Pinpoint the cell where the given text exists, returning its [X, Y] midpoint coordinate. 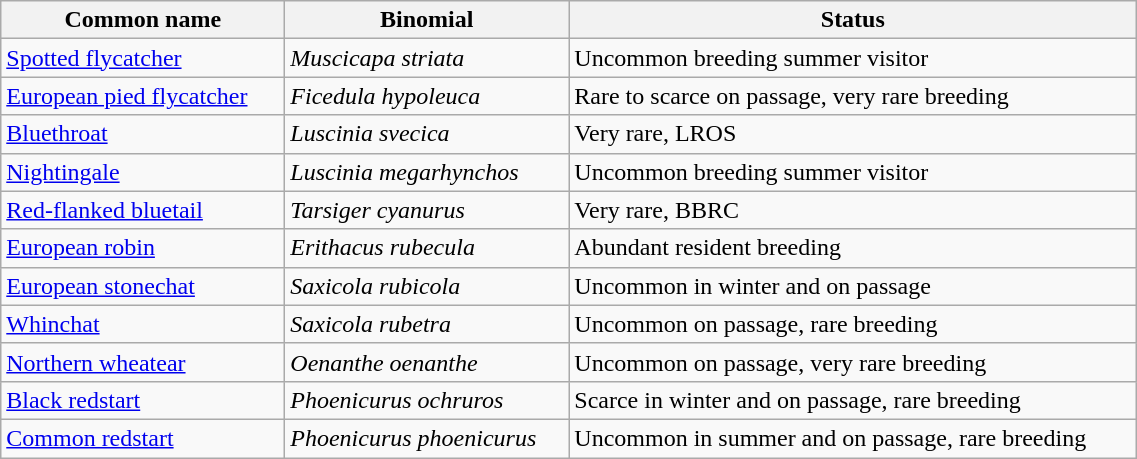
Luscinia svecica [427, 134]
Oenanthe oenanthe [427, 362]
Nightingale [143, 172]
Very rare, LROS [853, 134]
Bluethroat [143, 134]
Whinchat [143, 324]
Status [853, 20]
Erithacus rubecula [427, 248]
Phoenicurus ochruros [427, 400]
European stonechat [143, 286]
Muscicapa striata [427, 58]
European pied flycatcher [143, 96]
Uncommon on passage, rare breeding [853, 324]
Rare to scarce on passage, very rare breeding [853, 96]
Abundant resident breeding [853, 248]
Binomial [427, 20]
Spotted flycatcher [143, 58]
Uncommon on passage, very rare breeding [853, 362]
Phoenicurus phoenicurus [427, 438]
Saxicola rubicola [427, 286]
Common redstart [143, 438]
Red-flanked bluetail [143, 210]
Tarsiger cyanurus [427, 210]
Common name [143, 20]
Luscinia megarhynchos [427, 172]
Saxicola rubetra [427, 324]
Scarce in winter and on passage, rare breeding [853, 400]
Uncommon in winter and on passage [853, 286]
Black redstart [143, 400]
Northern wheatear [143, 362]
European robin [143, 248]
Uncommon in summer and on passage, rare breeding [853, 438]
Ficedula hypoleuca [427, 96]
Very rare, BBRC [853, 210]
